For the text-containing cell, return its midpoint in (X, Y) coordinate format. 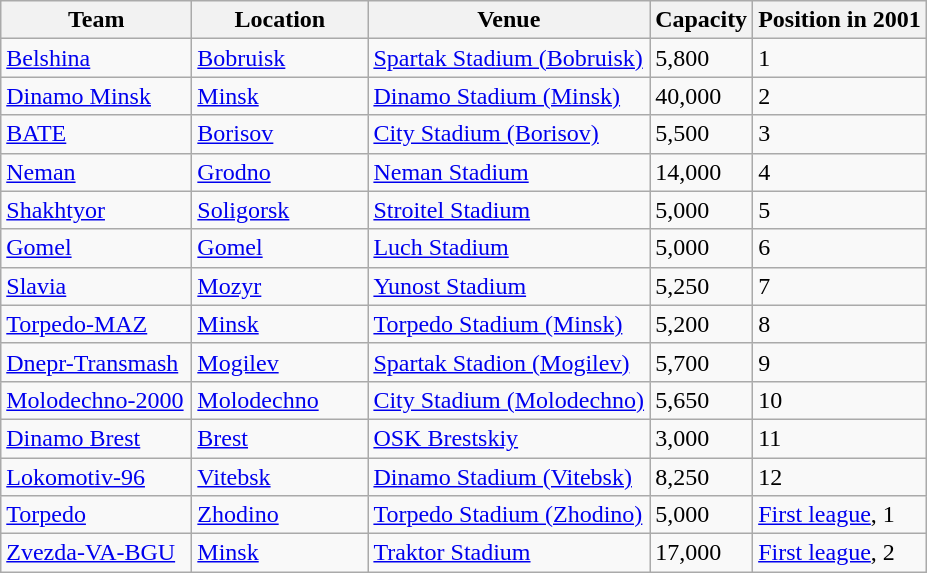
2 (840, 96)
Position in 2001 (840, 20)
11 (840, 438)
Lokomotiv-96 (96, 477)
Dinamo Stadium (Minsk) (509, 96)
9 (840, 362)
Neman (96, 172)
Capacity (702, 20)
Slavia (96, 286)
4 (840, 172)
7 (840, 286)
Grodno (280, 172)
First league, 1 (840, 515)
City Stadium (Molodechno) (509, 400)
Venue (509, 20)
Torpedo Stadium (Zhodino) (509, 515)
Zhodino (280, 515)
5,250 (702, 286)
5,500 (702, 134)
8 (840, 324)
BATE (96, 134)
6 (840, 248)
Borisov (280, 134)
Shakhtyor (96, 210)
5,200 (702, 324)
Molodechno-2000 (96, 400)
Belshina (96, 58)
3,000 (702, 438)
Bobruisk (280, 58)
Torpedo-MAZ (96, 324)
Torpedo (96, 515)
3 (840, 134)
Yunost Stadium (509, 286)
5 (840, 210)
10 (840, 400)
Luch Stadium (509, 248)
Spartak Stadium (Bobruisk) (509, 58)
12 (840, 477)
5,800 (702, 58)
8,250 (702, 477)
14,000 (702, 172)
Vitebsk (280, 477)
Mogilev (280, 362)
Spartak Stadion (Mogilev) (509, 362)
Torpedo Stadium (Minsk) (509, 324)
Soligorsk (280, 210)
Brest (280, 438)
Neman Stadium (509, 172)
5,700 (702, 362)
Dinamo Brest (96, 438)
1 (840, 58)
Zvezda-VA-BGU (96, 553)
City Stadium (Borisov) (509, 134)
17,000 (702, 553)
OSK Brestskiy (509, 438)
Dinamo Stadium (Vitebsk) (509, 477)
Location (280, 20)
Traktor Stadium (509, 553)
Dnepr-Transmash (96, 362)
5,650 (702, 400)
First league, 2 (840, 553)
Stroitel Stadium (509, 210)
Molodechno (280, 400)
Team (96, 20)
40,000 (702, 96)
Mozyr (280, 286)
Dinamo Minsk (96, 96)
